For the text-containing cell, return its midpoint in (X, Y) coordinate format. 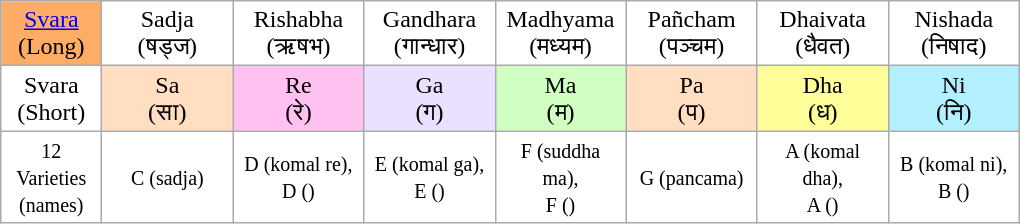
Re(रे) (298, 98)
A (komal dha),A () (822, 177)
Gandhara(गान्धार) (430, 34)
Pa(प) (692, 98)
C (sadja) (168, 177)
D (komal re),D () (298, 177)
Svara(Long) (52, 34)
F (suddha ma),F () (560, 177)
Dha(ध) (822, 98)
Ga(ग) (430, 98)
Sa(सा) (168, 98)
E (komal ga),E () (430, 177)
Nishada(निषाद) (954, 34)
Pañcham(पञ्चम) (692, 34)
Sadja(षड्ज) (168, 34)
12 Varieties (names) (52, 177)
Madhyama(मध्यम) (560, 34)
Rishabha(ऋषभ) (298, 34)
Dhaivata(धैवत) (822, 34)
G (pancama) (692, 177)
Ni(नि) (954, 98)
Svara(Short) (52, 98)
B (komal ni),B () (954, 177)
Ma(म) (560, 98)
